Locate the cell with the specified text and output its [X, Y] center coordinate. 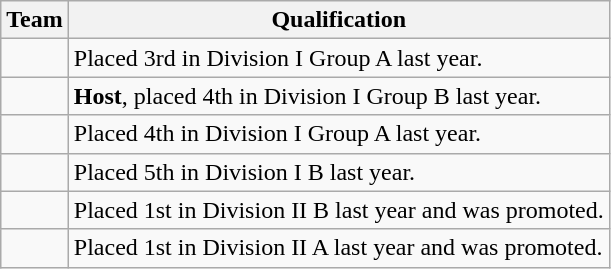
Team [35, 20]
Placed 4th in Division I Group A last year. [338, 134]
Qualification [338, 20]
Placed 3rd in Division I Group A last year. [338, 58]
Placed 5th in Division I B last year. [338, 172]
Host, placed 4th in Division I Group B last year. [338, 96]
Placed 1st in Division II B last year and was promoted. [338, 210]
Placed 1st in Division II A last year and was promoted. [338, 248]
